Find where the given text appears and provide that cell's center as (X, Y) coordinate. 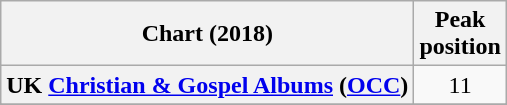
Chart (2018) (208, 34)
11 (460, 85)
Peak position (460, 34)
UK Christian & Gospel Albums (OCC) (208, 85)
